Find where the given text appears and provide that cell's center as [X, Y] coordinate. 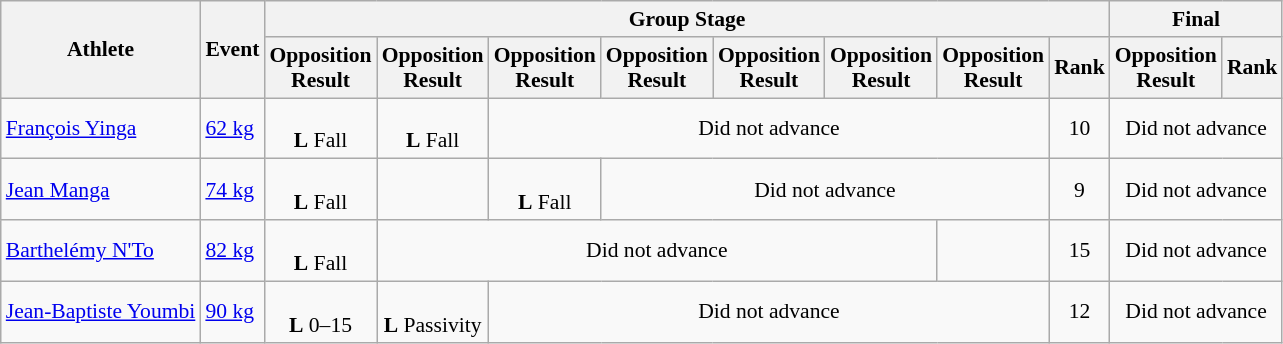
74 kg [232, 190]
12 [1080, 312]
9 [1080, 190]
90 kg [232, 312]
François Yinga [101, 128]
Athlete [101, 50]
L Passivity [433, 312]
15 [1080, 250]
Event [232, 50]
62 kg [232, 128]
Barthelémy N'To [101, 250]
Group Stage [686, 19]
L 0–15 [320, 312]
82 kg [232, 250]
Jean-Baptiste Youmbi [101, 312]
10 [1080, 128]
Final [1196, 19]
Jean Manga [101, 190]
